Output the (x, y) coordinate of the center of the cell containing the given text.  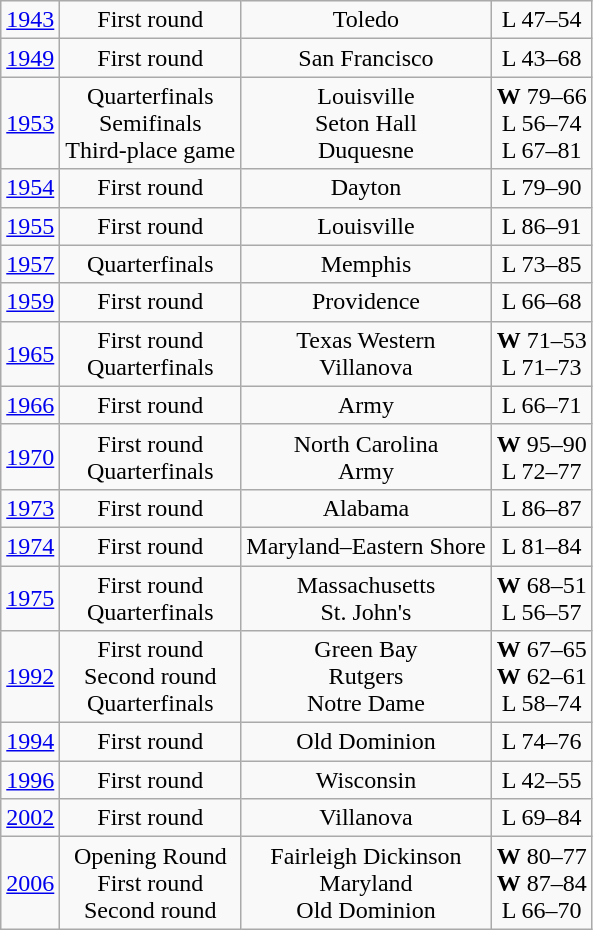
L 69–84 (542, 818)
L 73–85 (542, 264)
MassachusettsSt. John's (366, 598)
1994 (30, 742)
First roundSecond roundQuarterfinals (150, 677)
Louisville (366, 226)
W 68–51L 56–57 (542, 598)
L 74–76 (542, 742)
1943 (30, 20)
1974 (30, 546)
Alabama (366, 508)
Texas WesternVillanova (366, 354)
Green BayRutgersNotre Dame (366, 677)
Quarterfinals (150, 264)
1966 (30, 405)
1965 (30, 354)
W 95–90L 72–77 (542, 456)
Memphis (366, 264)
2006 (30, 883)
1970 (30, 456)
L 66–71 (542, 405)
1959 (30, 302)
L 43–68 (542, 58)
Army (366, 405)
L 47–54 (542, 20)
W 80–77W 87–84L 66–70 (542, 883)
L 79–90 (542, 188)
L 86–91 (542, 226)
L 42–55 (542, 780)
1975 (30, 598)
1996 (30, 780)
North CarolinaArmy (366, 456)
L 86–87 (542, 508)
1954 (30, 188)
Providence (366, 302)
L 81–84 (542, 546)
San Francisco (366, 58)
Old Dominion (366, 742)
1953 (30, 123)
1992 (30, 677)
Villanova (366, 818)
QuarterfinalsSemifinalsThird-place game (150, 123)
1949 (30, 58)
Wisconsin (366, 780)
Fairleigh DickinsonMarylandOld Dominion (366, 883)
W 79–66L 56–74L 67–81 (542, 123)
Toledo (366, 20)
L 66–68 (542, 302)
W 67–65W 62–61L 58–74 (542, 677)
W 71–53L 71–73 (542, 354)
2002 (30, 818)
Opening RoundFirst roundSecond round (150, 883)
1957 (30, 264)
1955 (30, 226)
LouisvilleSeton HallDuquesne (366, 123)
Maryland–Eastern Shore (366, 546)
Dayton (366, 188)
1973 (30, 508)
